Extract the [x, y] coordinate from the center of the cell holding the provided text.  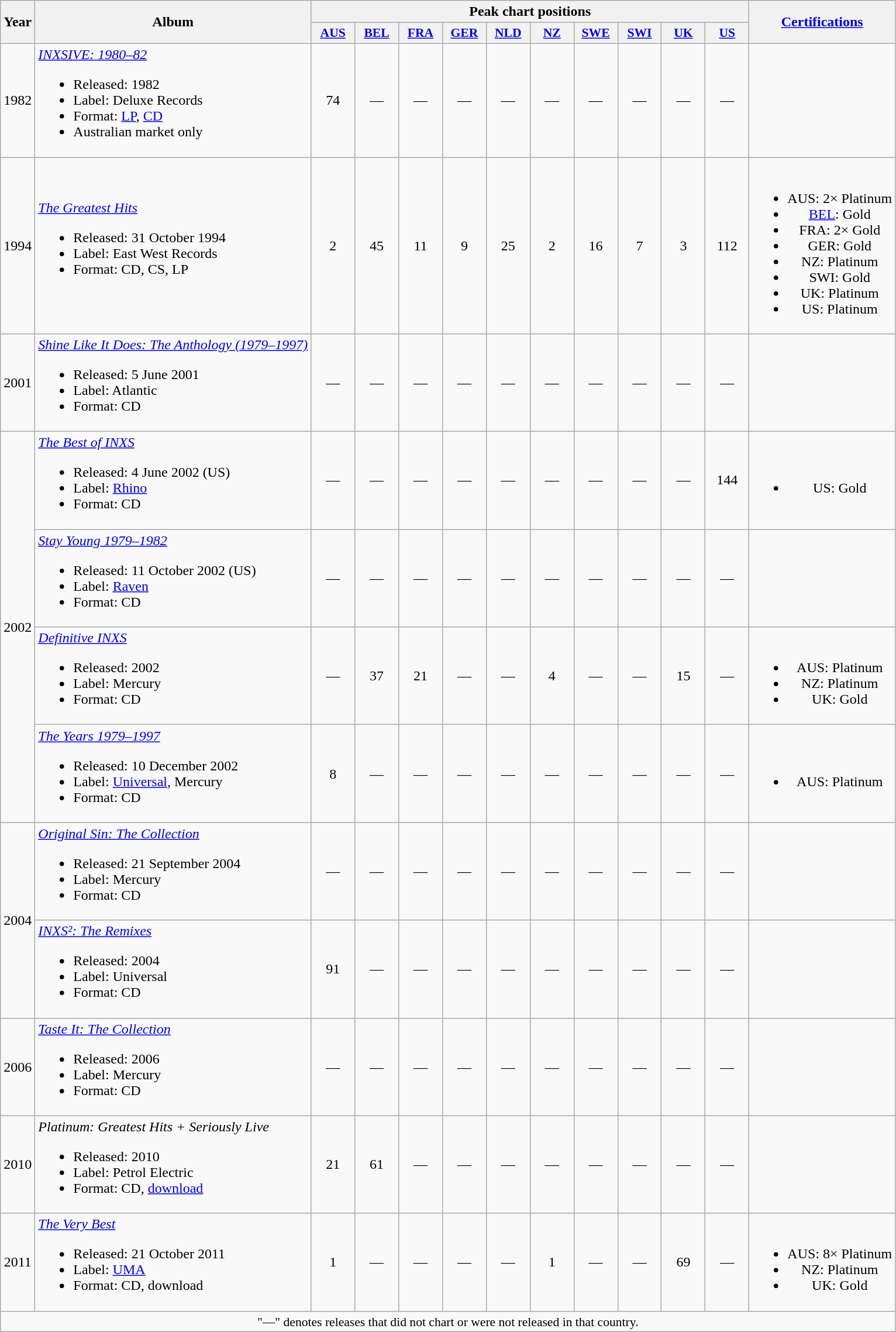
"—" denotes releases that did not chart or were not released in that country. [448, 1321]
Taste It: The CollectionReleased: 2006Label: MercuryFormat: CD [173, 1067]
Shine Like It Does: The Anthology (1979–1997)Released: 5 June 2001Label: AtlanticFormat: CD [173, 383]
NLD [508, 33]
AUS: Platinum [822, 773]
Original Sin: The CollectionReleased: 21 September 2004Label: MercuryFormat: CD [173, 872]
15 [683, 676]
Definitive INXSReleased: 2002Label: MercuryFormat: CD [173, 676]
NZ [552, 33]
AUS: PlatinumNZ: PlatinumUK: Gold [822, 676]
74 [333, 100]
INXSIVE: 1980–82Released: 1982Label: Deluxe RecordsFormat: LP, CDAustralian market only [173, 100]
SWI [640, 33]
FRA [421, 33]
BEL [377, 33]
144 [728, 481]
45 [377, 245]
The Best of INXSReleased: 4 June 2002 (US)Label: RhinoFormat: CD [173, 481]
AUS: 2× PlatinumBEL: GoldFRA: 2× GoldGER: GoldNZ: PlatinumSWI: GoldUK: PlatinumUS: Platinum [822, 245]
37 [377, 676]
AUS [333, 33]
9 [464, 245]
7 [640, 245]
US [728, 33]
2001 [18, 383]
AUS: 8× PlatinumNZ: PlatinumUK: Gold [822, 1262]
25 [508, 245]
2011 [18, 1262]
1994 [18, 245]
SWE [595, 33]
INXS²: The RemixesReleased: 2004Label: UniversalFormat: CD [173, 969]
Peak chart positions [530, 12]
3 [683, 245]
Stay Young 1979–1982Released: 11 October 2002 (US)Label: RavenFormat: CD [173, 578]
2006 [18, 1067]
Platinum: Greatest Hits + Seriously LiveReleased: 2010Label: Petrol ElectricFormat: CD, download [173, 1164]
The Greatest HitsReleased: 31 October 1994Label: East West RecordsFormat: CD, CS, LP [173, 245]
69 [683, 1262]
GER [464, 33]
1982 [18, 100]
8 [333, 773]
Year [18, 22]
The Years 1979–1997Released: 10 December 2002Label: Universal, MercuryFormat: CD [173, 773]
4 [552, 676]
91 [333, 969]
2002 [18, 627]
2004 [18, 920]
Album [173, 22]
2010 [18, 1164]
11 [421, 245]
UK [683, 33]
US: Gold [822, 481]
112 [728, 245]
Certifications [822, 22]
16 [595, 245]
The Very BestReleased: 21 October 2011Label: UMAFormat: CD, download [173, 1262]
61 [377, 1164]
